Scan for the cell matching the given text and deliver its (x, y) coordinate at center. 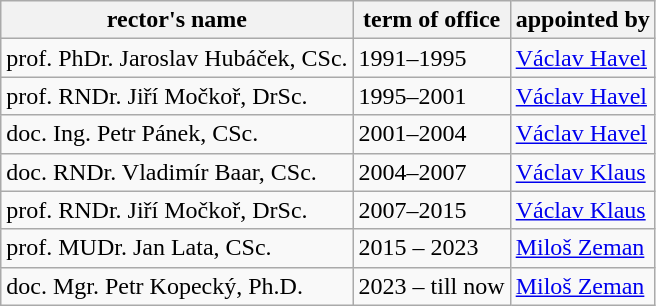
2023 – till now (432, 286)
prof. MUDr. Jan Lata, CSc. (177, 248)
doc. Ing. Petr Pánek, CSc. (177, 134)
1991–1995 (432, 58)
term of office (432, 20)
doc. RNDr. Vladimír Baar, CSc. (177, 172)
2015 – 2023 (432, 248)
doc. Mgr. Petr Kopecký, Ph.D. (177, 286)
2004–2007 (432, 172)
2007–2015 (432, 210)
1995–2001 (432, 96)
appointed by (582, 20)
2001–2004 (432, 134)
prof. PhDr. Jaroslav Hubáček, CSc. (177, 58)
rector's name (177, 20)
